Find where the given text appears and provide that cell's center as [X, Y] coordinate. 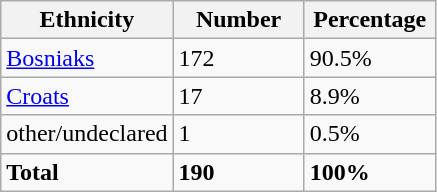
190 [238, 172]
17 [238, 96]
Croats [87, 96]
1 [238, 134]
8.9% [370, 96]
Number [238, 20]
100% [370, 172]
Ethnicity [87, 20]
Total [87, 172]
Percentage [370, 20]
90.5% [370, 58]
other/undeclared [87, 134]
172 [238, 58]
Bosniaks [87, 58]
0.5% [370, 134]
